From the cell containing the given text, extract its center point as [X, Y] coordinate. 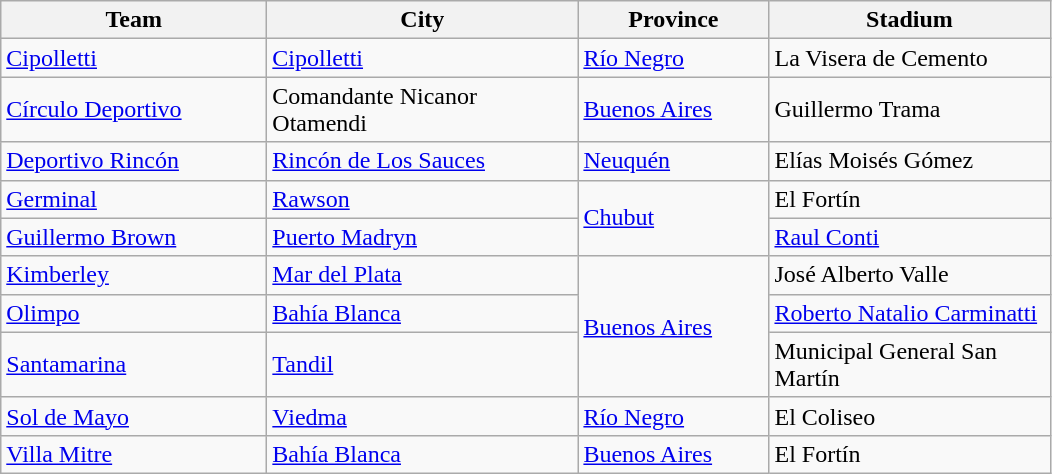
Stadium [910, 20]
Kimberley [134, 275]
Sol de Mayo [134, 416]
Santamarina [134, 364]
Germinal [134, 199]
Province [674, 20]
Villa Mitre [134, 454]
Chubut [674, 218]
La Visera de Cemento [910, 58]
Viedma [422, 416]
Team [134, 20]
Guillermo Trama [910, 110]
Círculo Deportivo [134, 110]
Deportivo Rincón [134, 161]
Puerto Madryn [422, 237]
El Coliseo [910, 416]
Elías Moisés Gómez [910, 161]
Mar del Plata [422, 275]
Rincón de Los Sauces [422, 161]
Municipal General San Martín [910, 364]
City [422, 20]
Raul Conti [910, 237]
Comandante Nicanor Otamendi [422, 110]
Guillermo Brown [134, 237]
Rawson [422, 199]
Roberto Natalio Carminatti [910, 313]
Olimpo [134, 313]
José Alberto Valle [910, 275]
Tandil [422, 364]
Neuquén [674, 161]
